Provide the (X, Y) coordinate of the cell's center where the given text is located.  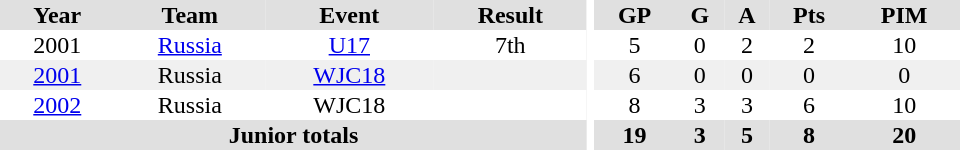
A (747, 15)
G (700, 15)
Team (190, 15)
Year (58, 15)
GP (635, 15)
7th (511, 45)
PIM (904, 15)
Junior totals (294, 135)
Event (349, 15)
20 (904, 135)
U17 (349, 45)
2002 (58, 105)
19 (635, 135)
Result (511, 15)
Pts (810, 15)
